Return the (x, y) coordinate for the center point of the cell that contains the specified text.  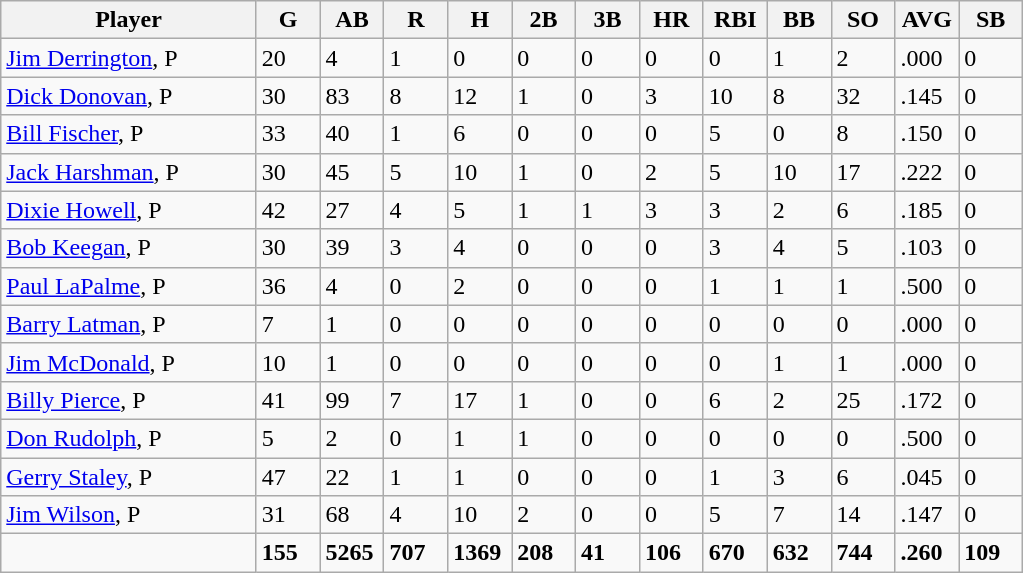
Billy Pierce, P (128, 400)
68 (352, 515)
Jim Derrington, P (128, 58)
27 (352, 210)
32 (863, 96)
.103 (927, 248)
Paul LaPalme, P (128, 286)
HR (671, 20)
AVG (927, 20)
42 (288, 210)
.172 (927, 400)
707 (416, 553)
2B (544, 20)
RBI (735, 20)
5265 (352, 553)
Dixie Howell, P (128, 210)
33 (288, 134)
Jack Harshman, P (128, 172)
208 (544, 553)
109 (991, 553)
.222 (927, 172)
Gerry Staley, P (128, 477)
99 (352, 400)
20 (288, 58)
744 (863, 553)
.185 (927, 210)
Bill Fischer, P (128, 134)
25 (863, 400)
47 (288, 477)
Jim Wilson, P (128, 515)
.150 (927, 134)
SO (863, 20)
BB (799, 20)
.145 (927, 96)
Don Rudolph, P (128, 438)
R (416, 20)
22 (352, 477)
31 (288, 515)
39 (352, 248)
Player (128, 20)
632 (799, 553)
3B (608, 20)
Bob Keegan, P (128, 248)
45 (352, 172)
14 (863, 515)
Jim McDonald, P (128, 362)
.045 (927, 477)
Dick Donovan, P (128, 96)
G (288, 20)
12 (480, 96)
40 (352, 134)
106 (671, 553)
155 (288, 553)
Barry Latman, P (128, 324)
670 (735, 553)
SB (991, 20)
.260 (927, 553)
H (480, 20)
AB (352, 20)
36 (288, 286)
.147 (927, 515)
83 (352, 96)
1369 (480, 553)
